Determine the (x, y) coordinate at the center of the cell enclosing the given text.  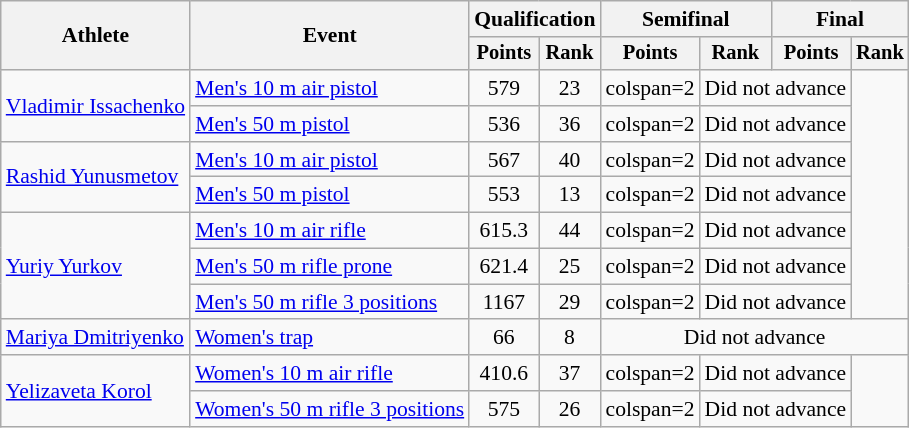
1167 (504, 302)
25 (570, 267)
Women's trap (330, 338)
Mariya Dmitriyenko (96, 338)
536 (504, 124)
Yelizaveta Korol (96, 390)
Qualification (534, 19)
66 (504, 338)
Rashid Yunusmetov (96, 178)
Athlete (96, 36)
Event (330, 36)
Final (840, 19)
579 (504, 88)
621.4 (504, 267)
Men's 50 m rifle 3 positions (330, 302)
575 (504, 409)
23 (570, 88)
Women's 50 m rifle 3 positions (330, 409)
615.3 (504, 231)
Men's 50 m rifle prone (330, 267)
44 (570, 231)
410.6 (504, 373)
Yuriy Yurkov (96, 266)
36 (570, 124)
Semifinal (686, 19)
37 (570, 373)
Women's 10 m air rifle (330, 373)
Men's 10 m air rifle (330, 231)
40 (570, 160)
13 (570, 195)
8 (570, 338)
553 (504, 195)
Vladimir Issachenko (96, 106)
29 (570, 302)
567 (504, 160)
26 (570, 409)
